From the cell containing the given text, extract its center point as (x, y) coordinate. 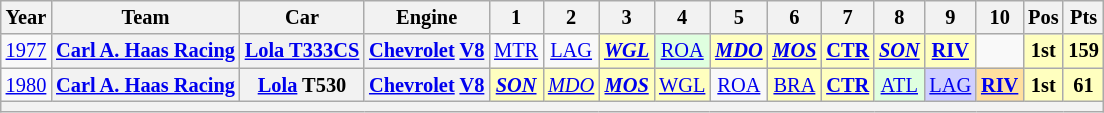
2 (571, 17)
Lola T333CS (302, 51)
Engine (426, 17)
Pos (1043, 17)
Lola T530 (302, 85)
5 (738, 17)
8 (899, 17)
Car (302, 17)
Team (146, 17)
6 (794, 17)
MTR (516, 51)
ATL (899, 85)
Year (26, 17)
9 (951, 17)
7 (848, 17)
Pts (1083, 17)
BRA (794, 85)
10 (1000, 17)
1 (516, 17)
1980 (26, 85)
4 (682, 17)
1977 (26, 51)
61 (1083, 85)
159 (1083, 51)
3 (626, 17)
